Capture the cell that displays the provided text and extract its [X, Y] central coordinate. 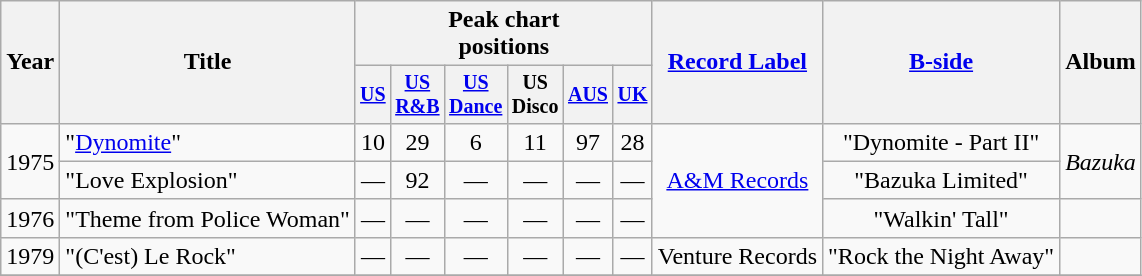
11 [535, 142]
"Rock the Night Away" [942, 256]
Bazuka [1101, 161]
29 [417, 142]
1979 [30, 256]
Venture Records [737, 256]
"Love Explosion" [208, 180]
92 [417, 180]
Album [1101, 62]
B-side [942, 62]
UK [632, 94]
"Walkin' Tall" [942, 218]
Year [30, 62]
97 [588, 142]
"(C'est) Le Rock" [208, 256]
USR&B [417, 94]
USDisco [535, 94]
Record Label [737, 62]
6 [476, 142]
AUS [588, 94]
"Bazuka Limited" [942, 180]
"Theme from Police Woman" [208, 218]
28 [632, 142]
USDance [476, 94]
US [372, 94]
A&M Records [737, 180]
Title [208, 62]
10 [372, 142]
"Dynomite" [208, 142]
Peak chartpositions [504, 34]
1976 [30, 218]
"Dynomite - Part II" [942, 142]
1975 [30, 161]
